For the text-containing cell, return its midpoint in [x, y] coordinate format. 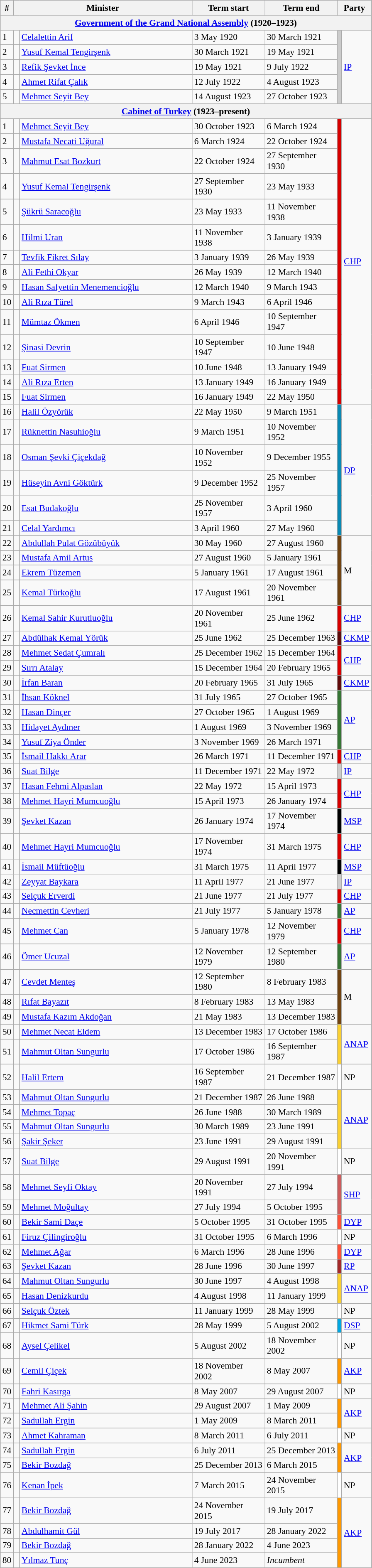
Ahmet Rifat Çalık [106, 82]
7 March 2015 [228, 1486]
# [7, 8]
Mustafa Necati Uğural [106, 141]
6 [7, 238]
61 [7, 1237]
28 [7, 653]
Term start [228, 8]
25 [7, 592]
30 May 1960 [228, 543]
Term end [301, 8]
Firuz Çilingiroğlu [106, 1237]
Refik Şevket İnce [106, 67]
Mehmet Can [106, 931]
29 [7, 668]
9 [7, 287]
Zeyyat Baykara [106, 882]
Hasan Fehmi Alpaslan [106, 786]
Halil Ertem [106, 1077]
Hasan Dinçer [106, 713]
12 July 1922 [228, 82]
6 March 2015 [301, 1465]
Mehmet Moğultay [106, 1207]
72 [7, 1421]
Kemal Türkoğlu [106, 592]
Tevfik Fikret Sılay [106, 258]
52 [7, 1077]
Celal Yardımcı [106, 528]
Kemal Sahir Kurutluoğlu [106, 618]
Halil Özyörük [106, 412]
10 [7, 302]
12 [7, 347]
Hilmi Uran [106, 238]
30 [7, 683]
76 [7, 1486]
57 [7, 1162]
77 [7, 1511]
Ömer Ucuzal [106, 956]
Party [355, 8]
54 [7, 1112]
49 [7, 1017]
25 December 1963 [301, 638]
Incumbent [301, 1561]
İrfan Baran [106, 683]
37 [7, 786]
İsmail Müftüoğlu [106, 867]
Cevdet Menteş [106, 982]
Mustafa Kazım Akdoğan [106, 1017]
Mehmet Necat Eldem [106, 1032]
15 [7, 397]
27 May 1960 [301, 528]
4 August 1923 [301, 82]
35 [7, 757]
62 [7, 1252]
Hidayet Aydıner [106, 727]
Mehmet Ağar [106, 1252]
71 [7, 1406]
Fahri Kasırga [106, 1391]
Mümtaz Ökmen [106, 322]
67 [7, 1326]
20 [7, 509]
Bekir Sami Daçe [106, 1222]
Hikmet Sami Türk [106, 1326]
38 [7, 801]
13 May 1983 [301, 1002]
Rüknettin Nasuhioğlu [106, 432]
51 [7, 1052]
Esat Budakoğlu [106, 509]
75 [7, 1465]
23 [7, 558]
22 [7, 543]
Cabinet of Turkey (1923–present) [186, 112]
70 [7, 1391]
36 [7, 772]
48 [7, 1002]
13 [7, 368]
30 October 1923 [228, 126]
53 [7, 1097]
66 [7, 1311]
21 [7, 528]
14 August 1923 [228, 97]
İsmail Hakkı Arar [106, 757]
9 December 1955 [301, 457]
17 [7, 432]
Mehmet Seyfi Oktay [106, 1187]
16 [7, 412]
60 [7, 1222]
55 [7, 1127]
42 [7, 882]
Abdulhamit Gül [106, 1531]
Cemil Çiçek [106, 1371]
41 [7, 867]
Ekrem Tüzemen [106, 573]
21 May 1983 [228, 1017]
DP [356, 470]
Hüseyin Avni Göktürk [106, 483]
Şükrü Saracoğlu [106, 212]
Mehmet Topaç [106, 1112]
Mustafa Amil Artus [106, 558]
Aysel Çelikel [106, 1346]
RP [356, 1266]
47 [7, 982]
26 [7, 618]
Abdullah Pulat Gözübüyük [106, 543]
34 [7, 742]
Mehmet Sedat Çumralı [106, 653]
59 [7, 1207]
Rıfat Bayazıt [106, 1002]
Ali Fethi Okyar [106, 273]
Selçuk Öztek [106, 1311]
Abdülhak Kemal Yörük [106, 638]
Minister [103, 8]
73 [7, 1436]
Mahmut Esat Bozkurt [106, 161]
DSP [356, 1326]
64 [7, 1281]
SHP [356, 1195]
56 [7, 1142]
39 [7, 821]
Hasan Denizkurdu [106, 1296]
Şinasi Devrin [106, 347]
Osman Şevki Çiçekdağ [106, 457]
58 [7, 1187]
78 [7, 1531]
18 [7, 457]
9 December 1952 [228, 483]
Selçuk Erverdi [106, 896]
Mehmet Ali Şahin [106, 1406]
74 [7, 1450]
Hasan Safyettin Menemencioğlu [106, 287]
3 May 1920 [228, 37]
Yusuf Ziya Önder [106, 742]
40 [7, 847]
33 [7, 727]
Celalettin Arif [106, 37]
Yılmaz Tunç [106, 1561]
27 October 1923 [301, 97]
Sırrı Atalay [106, 668]
50 [7, 1032]
Kenan İpek [106, 1486]
İhsan Köknel [106, 698]
9 July 1922 [301, 67]
80 [7, 1561]
Government of the Grand National Assembly (1920–1923) [186, 23]
69 [7, 1371]
46 [7, 956]
14 [7, 382]
45 [7, 931]
Ahmet Kahraman [106, 1436]
65 [7, 1296]
8 [7, 273]
63 [7, 1266]
24 [7, 573]
Necmettin Cevheri [106, 911]
27 [7, 638]
Şakir Şeker [106, 1142]
31 [7, 698]
68 [7, 1346]
32 [7, 713]
25 December 1962 [228, 653]
11 [7, 322]
19 [7, 483]
Ali Rıza Türel [106, 302]
7 [7, 258]
79 [7, 1546]
44 [7, 911]
Ali Rıza Erten [106, 382]
43 [7, 896]
